For the text-containing cell, return its midpoint in (X, Y) coordinate format. 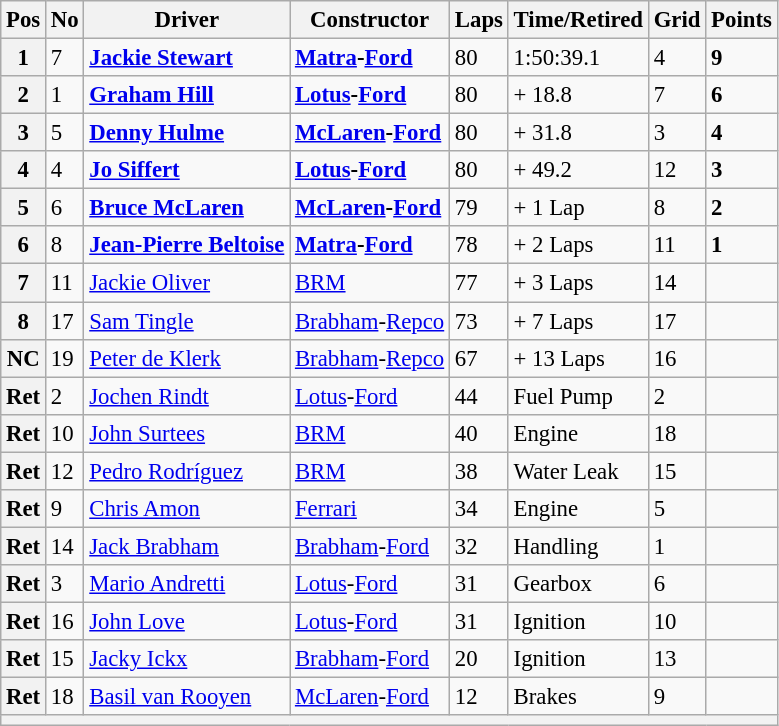
Graham Hill (187, 95)
Jean-Pierre Beltoise (187, 245)
John Love (187, 621)
Ferrari (370, 509)
20 (480, 659)
1:50:39.1 (578, 58)
+ 2 Laps (578, 245)
+ 1 Lap (578, 208)
Jackie Stewart (187, 58)
13 (676, 659)
19 (65, 358)
Handling (578, 546)
32 (480, 546)
78 (480, 245)
Gearbox (578, 584)
Water Leak (578, 471)
Chris Amon (187, 509)
77 (480, 283)
Pos (24, 20)
NC (24, 358)
Time/Retired (578, 20)
Jack Brabham (187, 546)
Pedro Rodríguez (187, 471)
38 (480, 471)
79 (480, 208)
Driver (187, 20)
40 (480, 433)
Jacky Ickx (187, 659)
Laps (480, 20)
Peter de Klerk (187, 358)
Brakes (578, 697)
+ 7 Laps (578, 321)
Jochen Rindt (187, 396)
+ 3 Laps (578, 283)
+ 31.8 (578, 133)
Bruce McLaren (187, 208)
+ 13 Laps (578, 358)
Sam Tingle (187, 321)
Points (742, 20)
+ 18.8 (578, 95)
Constructor (370, 20)
Jo Siffert (187, 170)
No (65, 20)
Mario Andretti (187, 584)
34 (480, 509)
Denny Hulme (187, 133)
+ 49.2 (578, 170)
John Surtees (187, 433)
73 (480, 321)
67 (480, 358)
Fuel Pump (578, 396)
Jackie Oliver (187, 283)
Grid (676, 20)
44 (480, 396)
Basil van Rooyen (187, 697)
